Output the (x, y) coordinate of the center of the cell containing the given text.  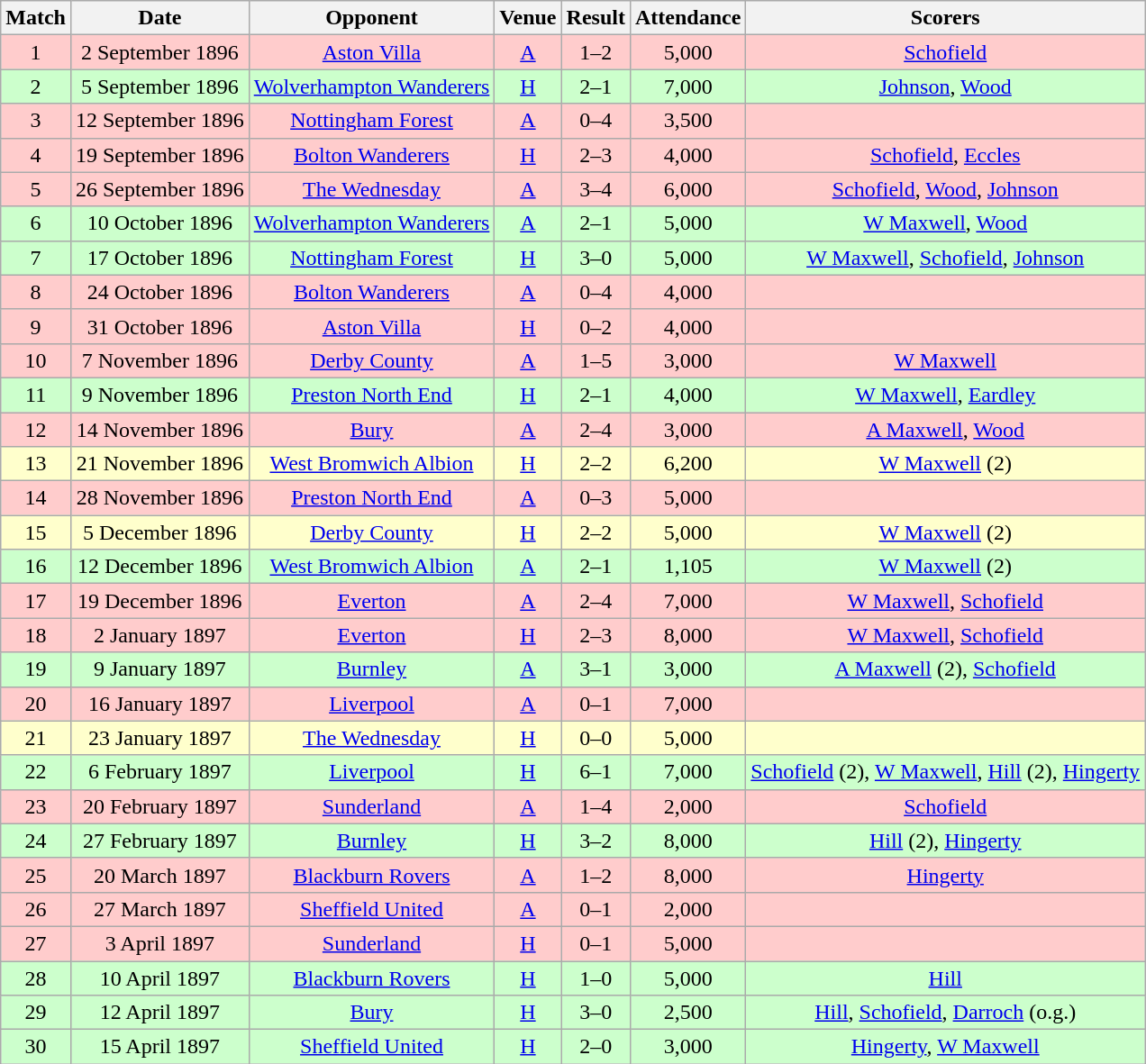
19 September 1896 (159, 155)
27 (36, 943)
A Maxwell (2), Schofield (946, 669)
W Maxwell, Wood (946, 223)
Hill (946, 978)
17 (36, 601)
Venue (528, 18)
3 April 1897 (159, 943)
5 September 1896 (159, 86)
6,200 (687, 464)
28 (36, 978)
Hingerty (946, 875)
14 (36, 498)
27 March 1897 (159, 909)
6,000 (687, 189)
A Maxwell, Wood (946, 430)
Hill (2), Hingerty (946, 841)
W Maxwell, Schofield, Johnson (946, 258)
0–0 (596, 738)
6 February 1897 (159, 772)
W Maxwell, Eardley (946, 395)
21 (36, 738)
2 September 1896 (159, 52)
0–2 (596, 326)
26 (36, 909)
5 December 1896 (159, 532)
9 January 1897 (159, 669)
23 January 1897 (159, 738)
24 (36, 841)
27 February 1897 (159, 841)
3,500 (687, 121)
28 November 1896 (159, 498)
10 April 1897 (159, 978)
6–1 (596, 772)
Schofield, Eccles (946, 155)
12 December 1896 (159, 567)
Johnson, Wood (946, 86)
17 October 1896 (159, 258)
2–0 (596, 1047)
9 November 1896 (159, 395)
23 (36, 806)
Schofield (2), W Maxwell, Hill (2), Hingerty (946, 772)
Hingerty, W Maxwell (946, 1047)
29 (36, 1013)
Date (159, 18)
1 (36, 52)
Attendance (687, 18)
1–5 (596, 360)
13 (36, 464)
12 April 1897 (159, 1013)
10 October 1896 (159, 223)
8 (36, 292)
Result (596, 18)
26 September 1896 (159, 189)
3–4 (596, 189)
7 (36, 258)
Hill, Schofield, Darroch (o.g.) (946, 1013)
2,500 (687, 1013)
Scorers (946, 18)
2 (36, 86)
Opponent (371, 18)
19 (36, 669)
Match (36, 18)
15 (36, 532)
Schofield, Wood, Johnson (946, 189)
2 January 1897 (159, 635)
0–3 (596, 498)
1,105 (687, 567)
12 (36, 430)
7 November 1896 (159, 360)
15 April 1897 (159, 1047)
20 March 1897 (159, 875)
22 (36, 772)
20 (36, 704)
9 (36, 326)
31 October 1896 (159, 326)
14 November 1896 (159, 430)
1–4 (596, 806)
16 (36, 567)
3–1 (596, 669)
16 January 1897 (159, 704)
1–0 (596, 978)
3–2 (596, 841)
25 (36, 875)
20 February 1897 (159, 806)
11 (36, 395)
4 (36, 155)
18 (36, 635)
5 (36, 189)
21 November 1896 (159, 464)
30 (36, 1047)
12 September 1896 (159, 121)
19 December 1896 (159, 601)
3 (36, 121)
10 (36, 360)
W Maxwell (946, 360)
6 (36, 223)
24 October 1896 (159, 292)
